Capture the cell that displays the provided text and extract its (x, y) central coordinate. 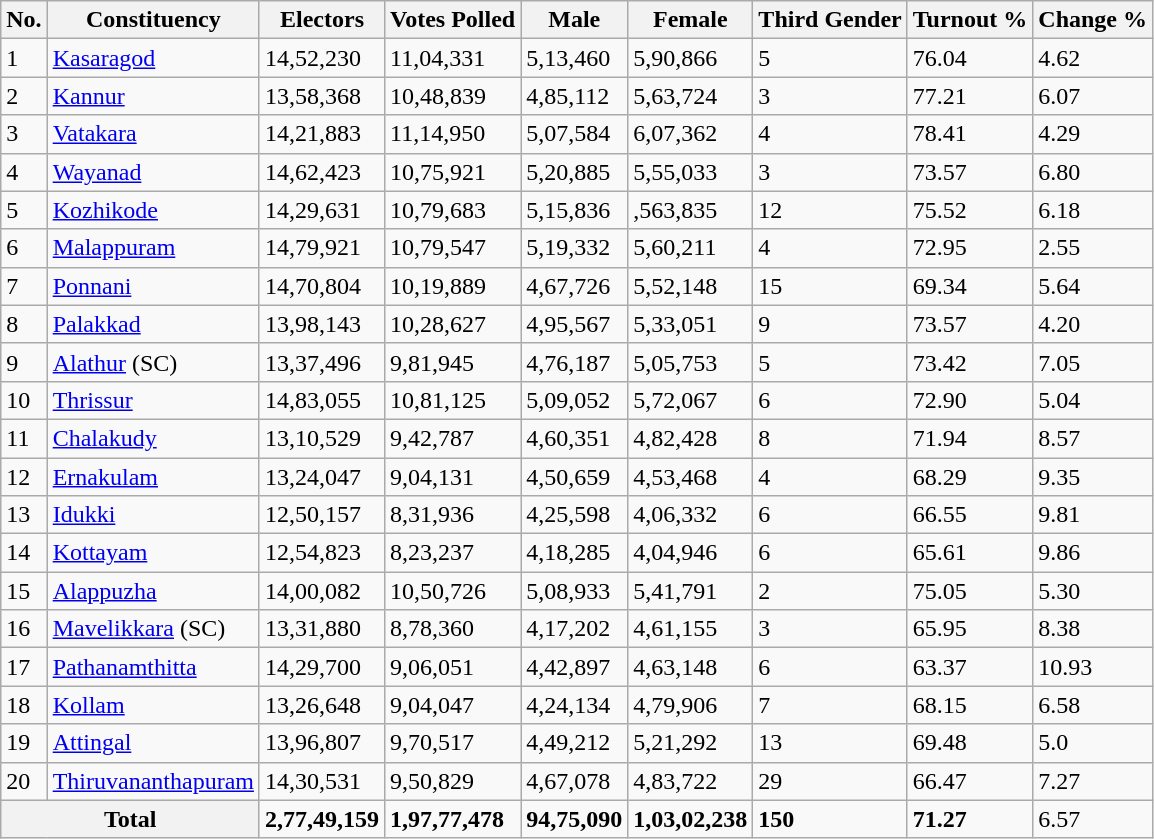
4.20 (1093, 324)
13,58,368 (322, 96)
7.05 (1093, 362)
9.35 (1093, 477)
4,49,212 (574, 743)
Kottayam (153, 553)
7.27 (1093, 781)
13,31,880 (322, 629)
14,62,423 (322, 172)
11 (24, 438)
Third Gender (830, 20)
14,00,082 (322, 591)
14,79,921 (322, 248)
13,24,047 (322, 477)
Electors (322, 20)
72.90 (970, 400)
14,30,531 (322, 781)
4,85,112 (574, 96)
10,79,547 (453, 248)
13,10,529 (322, 438)
4,61,155 (690, 629)
9,50,829 (453, 781)
6.18 (1093, 210)
1,97,77,478 (453, 819)
9,81,945 (453, 362)
19 (24, 743)
75.05 (970, 591)
10,79,683 (453, 210)
Ernakulam (153, 477)
5.04 (1093, 400)
5,08,933 (574, 591)
11,04,331 (453, 58)
5,72,067 (690, 400)
9,06,051 (453, 667)
Thrissur (153, 400)
Mavelikkara (SC) (153, 629)
5,60,211 (690, 248)
4,67,078 (574, 781)
4,18,285 (574, 553)
Total (130, 819)
Pathanamthitta (153, 667)
9,42,787 (453, 438)
17 (24, 667)
4,60,351 (574, 438)
8,31,936 (453, 515)
5,20,885 (574, 172)
Malappuram (153, 248)
4,50,659 (574, 477)
10,75,921 (453, 172)
12,50,157 (322, 515)
Kasaragod (153, 58)
Wayanad (153, 172)
6.80 (1093, 172)
5,21,292 (690, 743)
66.55 (970, 515)
Kannur (153, 96)
75.52 (970, 210)
4,82,428 (690, 438)
94,75,090 (574, 819)
10,81,125 (453, 400)
5,15,836 (574, 210)
Kollam (153, 705)
9.86 (1093, 553)
5,07,584 (574, 134)
5.30 (1093, 591)
5,09,052 (574, 400)
12,54,823 (322, 553)
14 (24, 553)
Thiruvananthapuram (153, 781)
68.29 (970, 477)
Alappuzha (153, 591)
Kozhikode (153, 210)
4.29 (1093, 134)
Female (690, 20)
11,14,950 (453, 134)
13,96,807 (322, 743)
20 (24, 781)
6.57 (1093, 819)
5,05,753 (690, 362)
4.62 (1093, 58)
5,41,791 (690, 591)
2,77,49,159 (322, 819)
63.37 (970, 667)
5,19,332 (574, 248)
4,67,726 (574, 286)
18 (24, 705)
65.61 (970, 553)
4,17,202 (574, 629)
Ponnani (153, 286)
14,83,055 (322, 400)
Constituency (153, 20)
5,33,051 (690, 324)
14,70,804 (322, 286)
10,28,627 (453, 324)
69.48 (970, 743)
Male (574, 20)
1 (24, 58)
6,07,362 (690, 134)
Palakkad (153, 324)
66.47 (970, 781)
,563,835 (690, 210)
2.55 (1093, 248)
13,37,496 (322, 362)
4,95,567 (574, 324)
68.15 (970, 705)
77.21 (970, 96)
10,48,839 (453, 96)
4,83,722 (690, 781)
76.04 (970, 58)
9,04,047 (453, 705)
8.57 (1093, 438)
Alathur (SC) (153, 362)
No. (24, 20)
Vatakara (153, 134)
5,55,033 (690, 172)
14,29,700 (322, 667)
4,79,906 (690, 705)
9,70,517 (453, 743)
9.81 (1093, 515)
10.93 (1093, 667)
4,42,897 (574, 667)
65.95 (970, 629)
4,25,598 (574, 515)
71.94 (970, 438)
16 (24, 629)
5.64 (1093, 286)
Idukki (153, 515)
Votes Polled (453, 20)
150 (830, 819)
4,06,332 (690, 515)
8,23,237 (453, 553)
5,63,724 (690, 96)
1,03,02,238 (690, 819)
5,52,148 (690, 286)
14,52,230 (322, 58)
5,90,866 (690, 58)
72.95 (970, 248)
4,53,468 (690, 477)
4,04,946 (690, 553)
14,29,631 (322, 210)
10,19,889 (453, 286)
13,26,648 (322, 705)
5.0 (1093, 743)
29 (830, 781)
10,50,726 (453, 591)
14,21,883 (322, 134)
4,76,187 (574, 362)
73.42 (970, 362)
5,13,460 (574, 58)
13,98,143 (322, 324)
Turnout % (970, 20)
71.27 (970, 819)
Chalakudy (153, 438)
10 (24, 400)
78.41 (970, 134)
Attingal (153, 743)
8,78,360 (453, 629)
Change % (1093, 20)
69.34 (970, 286)
6.07 (1093, 96)
8.38 (1093, 629)
6.58 (1093, 705)
4,24,134 (574, 705)
9,04,131 (453, 477)
4,63,148 (690, 667)
